Search for the cell housing the specified text and yield its (X, Y) center coordinate. 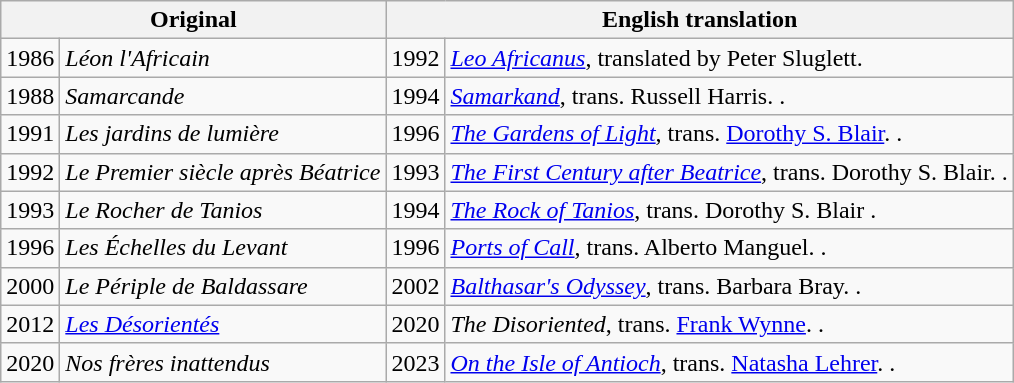
Les Échelles du Levant (223, 248)
Léon l'Africain (223, 58)
Samarkand, trans. Russell Harris. . (729, 96)
2000 (30, 286)
1986 (30, 58)
Balthasar's Odyssey, trans. Barbara Bray. . (729, 286)
The Rock of Tanios, trans. Dorothy S. Blair . (729, 210)
The Gardens of Light, trans. Dorothy S. Blair. . (729, 134)
Le Premier siècle après Béatrice (223, 172)
2002 (416, 286)
2023 (416, 362)
The First Century after Beatrice, trans. Dorothy S. Blair. . (729, 172)
Samarcande (223, 96)
1988 (30, 96)
The Disoriented, trans. Frank Wynne. . (729, 324)
Original (194, 20)
2012 (30, 324)
Ports of Call, trans. Alberto Manguel. . (729, 248)
On the Isle of Antioch, trans. Natasha Lehrer. . (729, 362)
Le Rocher de Tanios (223, 210)
1991 (30, 134)
Les Désorientés (223, 324)
Nos frères inattendus (223, 362)
Leo Africanus, translated by Peter Sluglett. (729, 58)
Le Périple de Baldassare (223, 286)
Les jardins de lumière (223, 134)
English translation (700, 20)
